Extract the (X, Y) coordinate from the center of the cell holding the provided text.  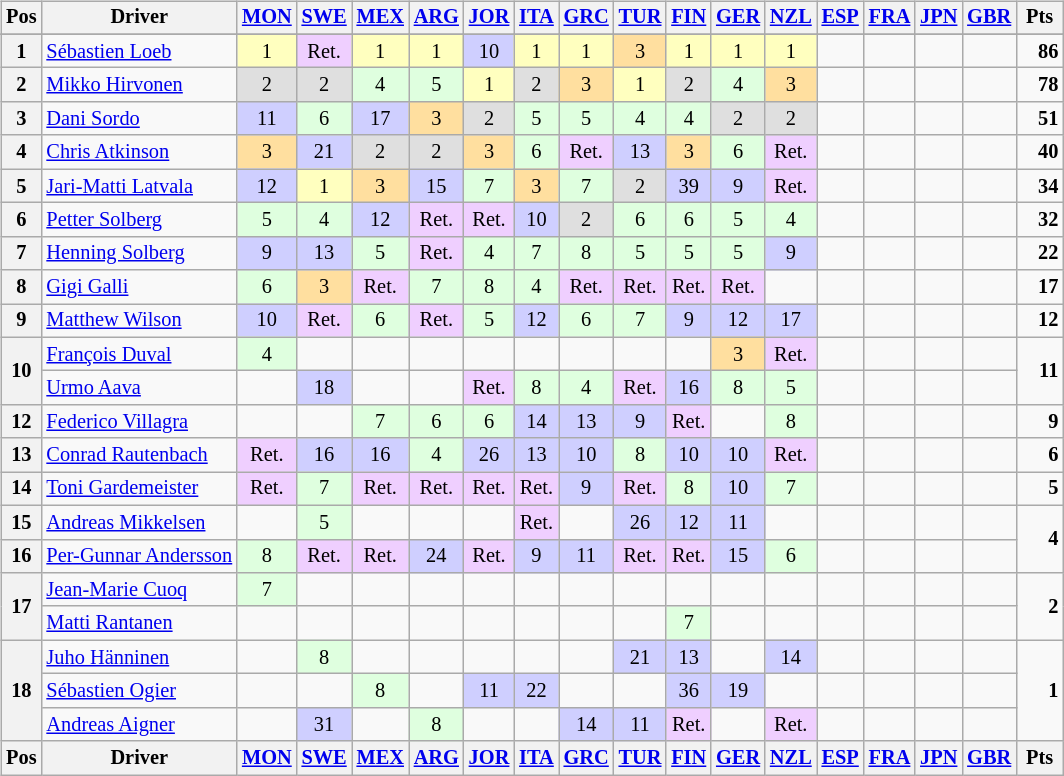
Sébastien Ogier (139, 691)
Per-Gunnar Andersson (139, 556)
Matthew Wilson (139, 321)
Petter Solberg (139, 220)
François Duval (139, 354)
Dani Sordo (139, 119)
51 (1040, 119)
31 (324, 724)
Toni Gardemeister (139, 489)
86 (1040, 51)
34 (1040, 186)
Henning Solberg (139, 253)
Sébastien Loeb (139, 51)
Conrad Rautenbach (139, 455)
Andreas Mikkelsen (139, 522)
24 (436, 556)
Chris Atkinson (139, 152)
Mikko Hirvonen (139, 85)
39 (688, 186)
Matti Rantanen (139, 623)
19 (738, 691)
78 (1040, 85)
32 (1040, 220)
Jean-Marie Cuoq (139, 590)
Gigi Galli (139, 287)
Jari-Matti Latvala (139, 186)
Andreas Aigner (139, 724)
Juho Hänninen (139, 657)
40 (1040, 152)
Federico Villagra (139, 422)
Urmo Aava (139, 388)
36 (688, 691)
